Search for the cell housing the specified text and yield its (x, y) center coordinate. 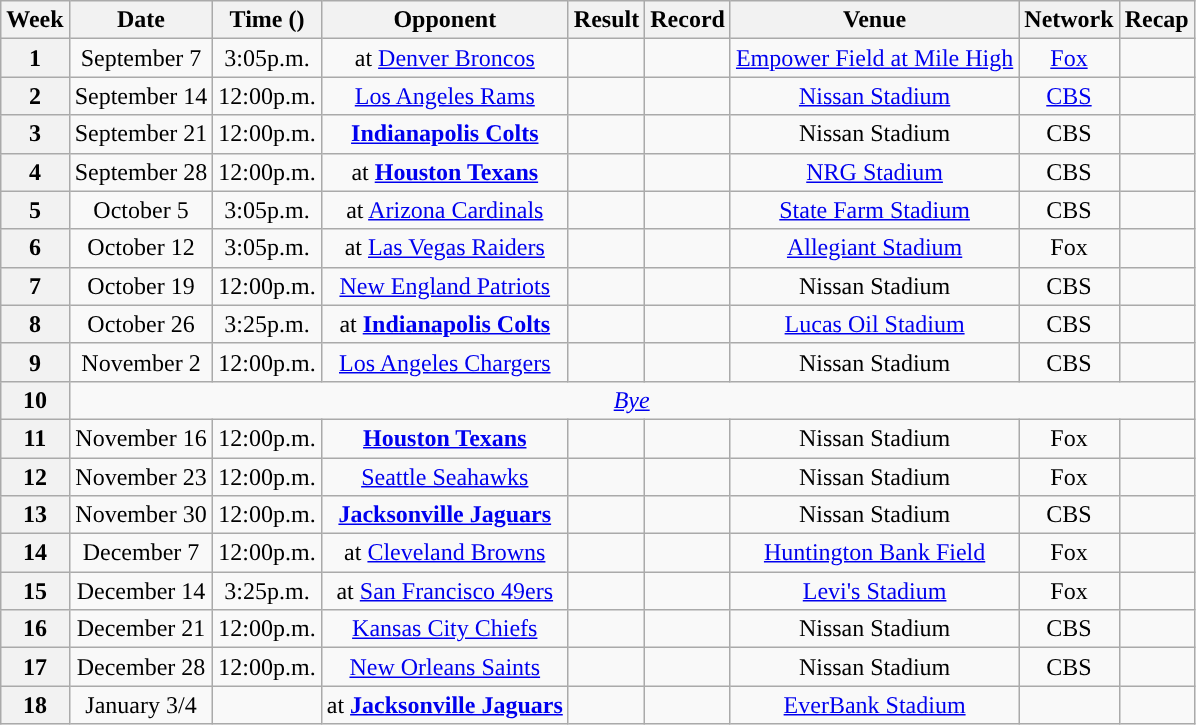
Bye (632, 400)
at Las Vegas Raiders (444, 248)
NRG Stadium (874, 172)
September 14 (141, 96)
17 (35, 667)
4 (35, 172)
Opponent (444, 20)
September 7 (141, 58)
Los Angeles Chargers (444, 362)
at Houston Texans (444, 172)
18 (35, 705)
November 2 (141, 362)
at San Francisco 49ers (444, 591)
Recap (1156, 20)
Jacksonville Jaguars (444, 515)
10 (35, 400)
Venue (874, 20)
Levi's Stadium (874, 591)
October 19 (141, 286)
9 (35, 362)
Network (1069, 20)
6 (35, 248)
December 28 (141, 667)
2 (35, 96)
5 (35, 210)
October 26 (141, 324)
Indianapolis Colts (444, 134)
Allegiant Stadium (874, 248)
14 (35, 553)
September 28 (141, 172)
1 (35, 58)
Week (35, 20)
at Denver Broncos (444, 58)
New Orleans Saints (444, 667)
13 (35, 515)
Seattle Seahawks (444, 477)
January 3/4 (141, 705)
Huntington Bank Field (874, 553)
September 21 (141, 134)
December 14 (141, 591)
at Jacksonville Jaguars (444, 705)
15 (35, 591)
December 7 (141, 553)
Los Angeles Rams (444, 96)
November 16 (141, 438)
Houston Texans (444, 438)
Date (141, 20)
16 (35, 629)
8 (35, 324)
at Arizona Cardinals (444, 210)
Kansas City Chiefs (444, 629)
12 (35, 477)
Time () (267, 20)
December 21 (141, 629)
October 12 (141, 248)
November 23 (141, 477)
at Indianapolis Colts (444, 324)
Empower Field at Mile High (874, 58)
11 (35, 438)
EverBank Stadium (874, 705)
New England Patriots (444, 286)
at Cleveland Browns (444, 553)
Record (688, 20)
October 5 (141, 210)
3 (35, 134)
7 (35, 286)
Lucas Oil Stadium (874, 324)
State Farm Stadium (874, 210)
November 30 (141, 515)
Result (606, 20)
